From the cell containing the given text, extract its center point as [x, y] coordinate. 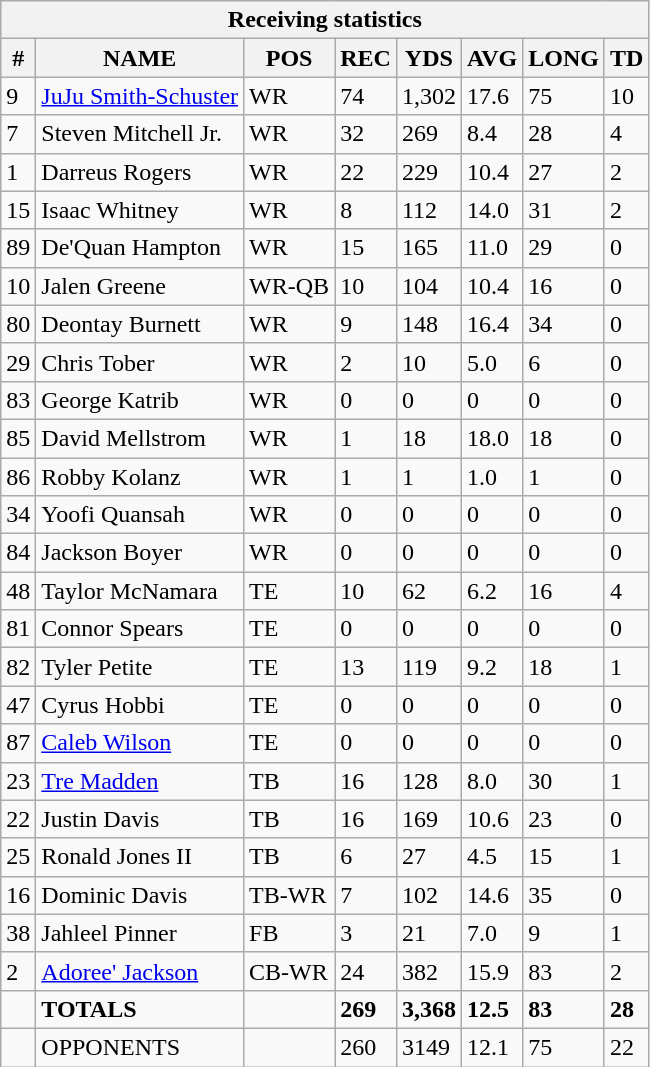
Darreus Rogers [140, 172]
382 [428, 971]
Justin Davis [140, 819]
Deontay Burnett [140, 324]
1,302 [428, 96]
13 [366, 667]
87 [18, 743]
YDS [428, 58]
NAME [140, 58]
16.4 [492, 324]
104 [428, 286]
CB-WR [290, 971]
11.0 [492, 248]
De'Quan Hampton [140, 248]
8.0 [492, 781]
89 [18, 248]
Yoofi Quansah [140, 515]
# [18, 58]
35 [564, 895]
Dominic Davis [140, 895]
18.0 [492, 438]
84 [18, 553]
102 [428, 895]
15.9 [492, 971]
Ronald Jones II [140, 857]
POS [290, 58]
47 [18, 705]
119 [428, 667]
3149 [428, 1047]
165 [428, 248]
86 [18, 477]
TB-WR [290, 895]
148 [428, 324]
Receiving statistics [325, 20]
7.0 [492, 933]
4.5 [492, 857]
38 [18, 933]
Adoree' Jackson [140, 971]
25 [18, 857]
Chris Tober [140, 362]
80 [18, 324]
George Katrib [140, 400]
3 [366, 933]
3,368 [428, 1009]
85 [18, 438]
12.5 [492, 1009]
8 [366, 210]
24 [366, 971]
6.2 [492, 591]
Isaac Whitney [140, 210]
David Mellstrom [140, 438]
Caleb Wilson [140, 743]
9.2 [492, 667]
Jackson Boyer [140, 553]
LONG [564, 58]
OPPONENTS [140, 1047]
81 [18, 629]
14.6 [492, 895]
8.4 [492, 134]
169 [428, 819]
112 [428, 210]
32 [366, 134]
30 [564, 781]
Tyler Petite [140, 667]
Robby Kolanz [140, 477]
REC [366, 58]
Cyrus Hobbi [140, 705]
17.6 [492, 96]
10.6 [492, 819]
62 [428, 591]
Connor Spears [140, 629]
Steven Mitchell Jr. [140, 134]
TD [626, 58]
229 [428, 172]
1.0 [492, 477]
5.0 [492, 362]
AVG [492, 58]
Tre Madden [140, 781]
14.0 [492, 210]
TOTALS [140, 1009]
WR-QB [290, 286]
82 [18, 667]
31 [564, 210]
260 [366, 1047]
JuJu Smith-Schuster [140, 96]
21 [428, 933]
74 [366, 96]
Jalen Greene [140, 286]
48 [18, 591]
128 [428, 781]
12.1 [492, 1047]
Jahleel Pinner [140, 933]
FB [290, 933]
Taylor McNamara [140, 591]
